Output the (x, y) coordinate of the center of the cell containing the given text.  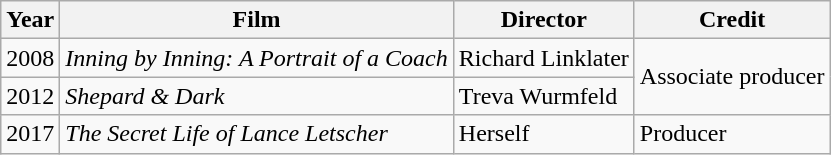
Associate producer (732, 77)
Shepard & Dark (256, 96)
The Secret Life of Lance Letscher (256, 134)
Richard Linklater (544, 58)
2012 (30, 96)
2008 (30, 58)
Inning by Inning: A Portrait of a Coach (256, 58)
Herself (544, 134)
Producer (732, 134)
Year (30, 20)
2017 (30, 134)
Treva Wurmfeld (544, 96)
Film (256, 20)
Credit (732, 20)
Director (544, 20)
